Extract the [x, y] coordinate from the center of the cell holding the provided text.  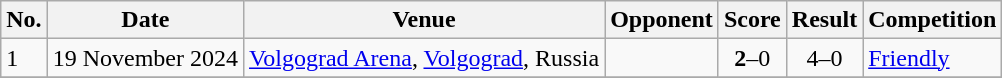
1 [24, 58]
4–0 [824, 58]
2–0 [752, 58]
Score [752, 20]
Result [824, 20]
Volgograd Arena, Volgograd, Russia [424, 58]
Friendly [932, 58]
Competition [932, 20]
Opponent [662, 20]
Venue [424, 20]
Date [145, 20]
No. [24, 20]
19 November 2024 [145, 58]
